Capture the cell that displays the provided text and extract its (X, Y) central coordinate. 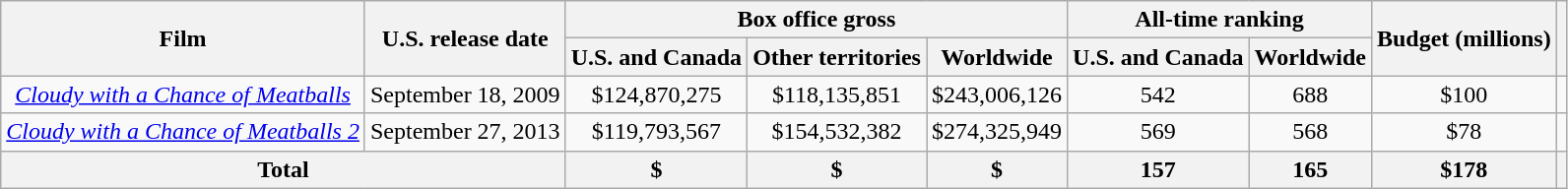
157 (1158, 169)
$78 (1464, 132)
Box office gross (816, 20)
542 (1158, 94)
$119,793,567 (656, 132)
$178 (1464, 169)
568 (1310, 132)
688 (1310, 94)
September 27, 2013 (465, 132)
$124,870,275 (656, 94)
Cloudy with a Chance of Meatballs (183, 94)
Cloudy with a Chance of Meatballs 2 (183, 132)
Budget (millions) (1464, 38)
165 (1310, 169)
$154,532,382 (837, 132)
$100 (1464, 94)
$243,006,126 (997, 94)
Film (183, 38)
569 (1158, 132)
$118,135,851 (837, 94)
Total (284, 169)
Other territories (837, 57)
$274,325,949 (997, 132)
U.S. release date (465, 38)
All-time ranking (1219, 20)
September 18, 2009 (465, 94)
